Detect which cell encompasses the target text, then output its (x, y) center coordinate. 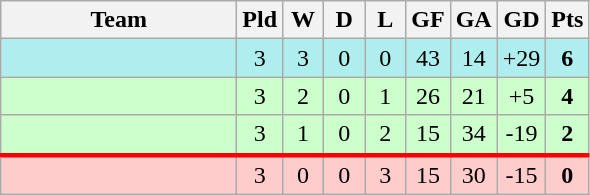
GD (522, 20)
30 (474, 174)
Pld (260, 20)
+29 (522, 58)
-15 (522, 174)
-19 (522, 135)
Pts (568, 20)
6 (568, 58)
GF (428, 20)
D (344, 20)
L (386, 20)
+5 (522, 96)
W (304, 20)
43 (428, 58)
34 (474, 135)
4 (568, 96)
GA (474, 20)
14 (474, 58)
Team (119, 20)
21 (474, 96)
26 (428, 96)
